Extract the (x, y) coordinate from the center of the cell holding the provided text.  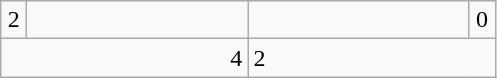
4 (124, 58)
0 (482, 20)
